Detect which cell encompasses the target text, then output its (X, Y) center coordinate. 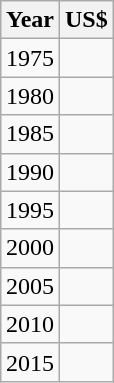
1975 (30, 58)
2000 (30, 248)
1990 (30, 172)
2005 (30, 286)
1995 (30, 210)
2015 (30, 362)
1985 (30, 134)
US$ (87, 20)
Year (30, 20)
2010 (30, 324)
1980 (30, 96)
